Identify which cell holds the provided text, then report its [x, y] central coordinate. 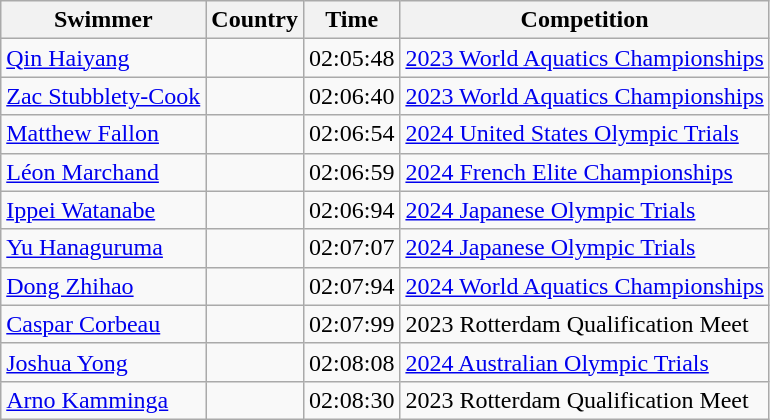
02:08:30 [352, 400]
02:06:59 [352, 172]
Competition [584, 20]
Matthew Fallon [104, 134]
Qin Haiyang [104, 58]
02:06:54 [352, 134]
2024 United States Olympic Trials [584, 134]
2024 French Elite Championships [584, 172]
Zac Stubblety-Cook [104, 96]
2024 Australian Olympic Trials [584, 362]
Time [352, 20]
02:06:40 [352, 96]
02:06:94 [352, 210]
02:08:08 [352, 362]
Joshua Yong [104, 362]
02:07:94 [352, 286]
02:05:48 [352, 58]
Yu Hanaguruma [104, 248]
Swimmer [104, 20]
2024 World Aquatics Championships [584, 286]
02:07:07 [352, 248]
Léon Marchand [104, 172]
Country [255, 20]
02:07:99 [352, 324]
Ippei Watanabe [104, 210]
Dong Zhihao [104, 286]
Caspar Corbeau [104, 324]
Arno Kamminga [104, 400]
